Detect which cell encompasses the target text, then output its (x, y) center coordinate. 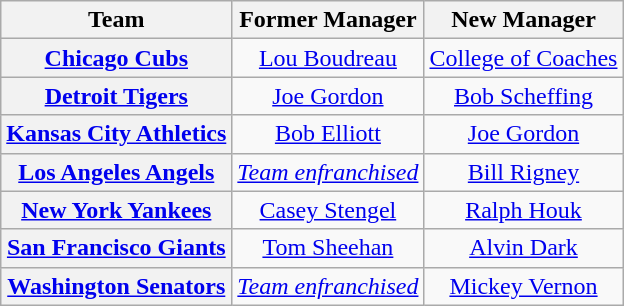
San Francisco Giants (116, 248)
Tom Sheehan (328, 248)
Detroit Tigers (116, 96)
Bob Elliott (328, 134)
Ralph Houk (524, 210)
Washington Senators (116, 286)
Former Manager (328, 20)
Kansas City Athletics (116, 134)
College of Coaches (524, 58)
New York Yankees (116, 210)
Los Angeles Angels (116, 172)
Alvin Dark (524, 248)
Lou Boudreau (328, 58)
Team (116, 20)
Mickey Vernon (524, 286)
New Manager (524, 20)
Bob Scheffing (524, 96)
Bill Rigney (524, 172)
Casey Stengel (328, 210)
Chicago Cubs (116, 58)
